Provide the [x, y] coordinate of the cell's center where the given text is located.  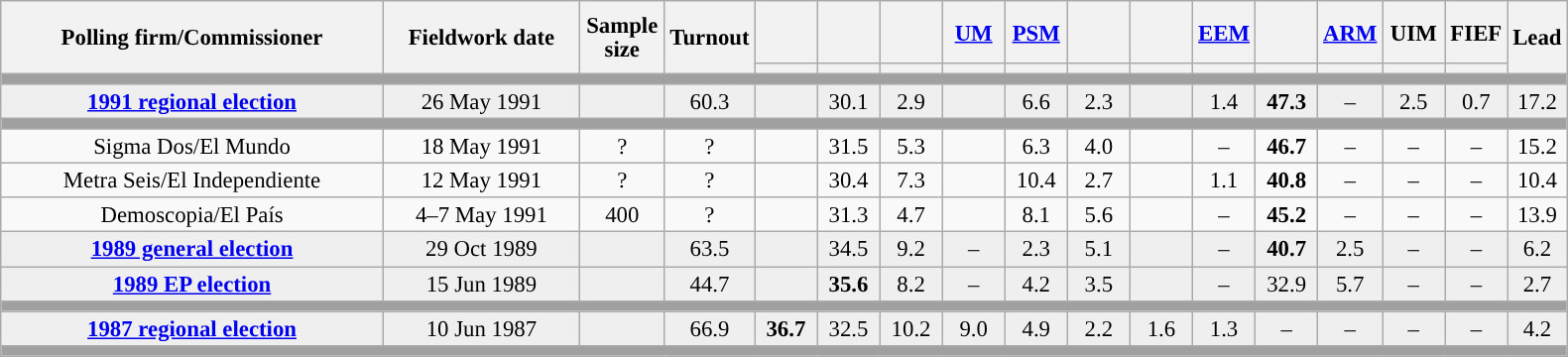
Sample size [622, 38]
4.9 [1035, 329]
1.6 [1160, 329]
5.6 [1099, 216]
Polling firm/Commissioner [192, 38]
44.7 [710, 284]
EEM [1224, 32]
29 Oct 1989 [481, 250]
7.3 [910, 180]
45.2 [1287, 216]
Demoscopia/El País [192, 216]
Sigma Dos/El Mundo [192, 147]
47.3 [1287, 101]
Lead [1537, 38]
34.5 [849, 250]
5.3 [910, 147]
15 Jun 1989 [481, 284]
9.0 [974, 329]
PSM [1035, 32]
6.6 [1035, 101]
46.7 [1287, 147]
6.2 [1537, 250]
26 May 1991 [481, 101]
1991 regional election [192, 101]
8.2 [910, 284]
5.1 [1099, 250]
32.9 [1287, 284]
30.4 [849, 180]
0.7 [1476, 101]
2.9 [910, 101]
66.9 [710, 329]
8.1 [1035, 216]
Turnout [710, 38]
63.5 [710, 250]
1989 general election [192, 250]
2.2 [1099, 329]
Metra Seis/El Independiente [192, 180]
UIM [1414, 32]
10 Jun 1987 [481, 329]
32.5 [849, 329]
UM [974, 32]
1987 regional election [192, 329]
ARM [1351, 32]
60.3 [710, 101]
40.7 [1287, 250]
13.9 [1537, 216]
6.3 [1035, 147]
5.7 [1351, 284]
31.5 [849, 147]
1989 EP election [192, 284]
4.0 [1099, 147]
10.2 [910, 329]
12 May 1991 [481, 180]
18 May 1991 [481, 147]
30.1 [849, 101]
FIEF [1476, 32]
36.7 [785, 329]
1.4 [1224, 101]
9.2 [910, 250]
35.6 [849, 284]
1.1 [1224, 180]
17.2 [1537, 101]
4.7 [910, 216]
15.2 [1537, 147]
3.5 [1099, 284]
400 [622, 216]
40.8 [1287, 180]
31.3 [849, 216]
4–7 May 1991 [481, 216]
Fieldwork date [481, 38]
1.3 [1224, 329]
